Determine the [X, Y] coordinate at the center of the cell enclosing the given text.  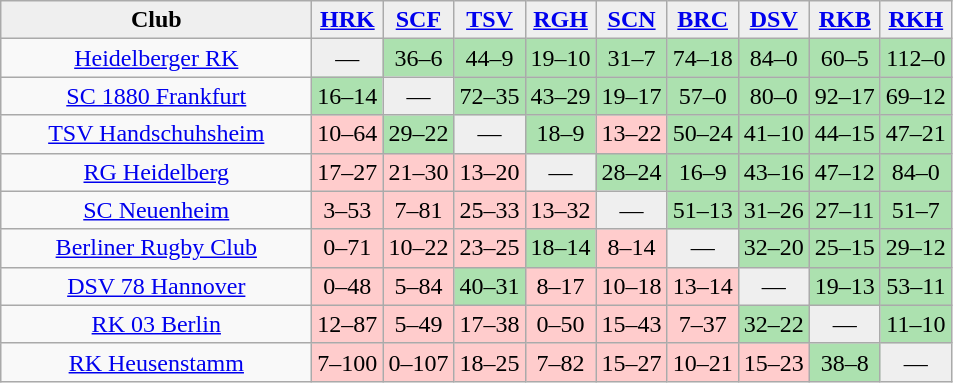
32–22 [774, 324]
43–16 [774, 172]
10–21 [702, 362]
31–7 [632, 58]
13–22 [632, 134]
TSV Handschuhsheim [156, 134]
25–33 [490, 210]
RG Heidelberg [156, 172]
15–43 [632, 324]
41–10 [774, 134]
38–8 [844, 362]
15–23 [774, 362]
80–0 [774, 96]
53–11 [916, 286]
RK 03 Berlin [156, 324]
47–21 [916, 134]
10–18 [632, 286]
0–107 [418, 362]
Berliner Rugby Club [156, 248]
44–9 [490, 58]
43–29 [560, 96]
112–0 [916, 58]
8–17 [560, 286]
25–15 [844, 248]
19–10 [560, 58]
SCF [418, 20]
TSV [490, 20]
21–30 [418, 172]
SC Neuenheim [156, 210]
SCN [632, 20]
HRK [348, 20]
0–71 [348, 248]
40–31 [490, 286]
5–49 [418, 324]
29–22 [418, 134]
72–35 [490, 96]
19–17 [632, 96]
36–6 [418, 58]
50–24 [702, 134]
18–14 [560, 248]
18–25 [490, 362]
17–38 [490, 324]
74–18 [702, 58]
16–14 [348, 96]
60–5 [844, 58]
13–14 [702, 286]
19–13 [844, 286]
11–10 [916, 324]
16–9 [702, 172]
10–22 [418, 248]
15–27 [632, 362]
13–20 [490, 172]
RGH [560, 20]
0–50 [560, 324]
RK Heusenstamm [156, 362]
69–12 [916, 96]
SC 1880 Frankfurt [156, 96]
10–64 [348, 134]
12–87 [348, 324]
31–26 [774, 210]
7–82 [560, 362]
DSV 78 Hannover [156, 286]
47–12 [844, 172]
28–24 [632, 172]
23–25 [490, 248]
7–100 [348, 362]
BRC [702, 20]
18–9 [560, 134]
92–17 [844, 96]
13–32 [560, 210]
Club [156, 20]
51–13 [702, 210]
57–0 [702, 96]
Heidelberger RK [156, 58]
RKB [844, 20]
8–14 [632, 248]
0–48 [348, 286]
DSV [774, 20]
7–81 [418, 210]
27–11 [844, 210]
51–7 [916, 210]
3–53 [348, 210]
29–12 [916, 248]
5–84 [418, 286]
32–20 [774, 248]
RKH [916, 20]
44–15 [844, 134]
17–27 [348, 172]
7–37 [702, 324]
